Pinpoint the cell where the given text exists, returning its [x, y] midpoint coordinate. 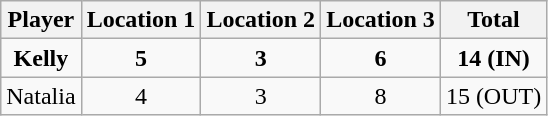
Player [41, 20]
14 (IN) [493, 58]
Location 1 [141, 20]
15 (OUT) [493, 96]
Location 2 [261, 20]
Location 3 [381, 20]
8 [381, 96]
6 [381, 58]
Total [493, 20]
5 [141, 58]
4 [141, 96]
Natalia [41, 96]
Kelly [41, 58]
